Detect which cell encompasses the target text, then output its [x, y] center coordinate. 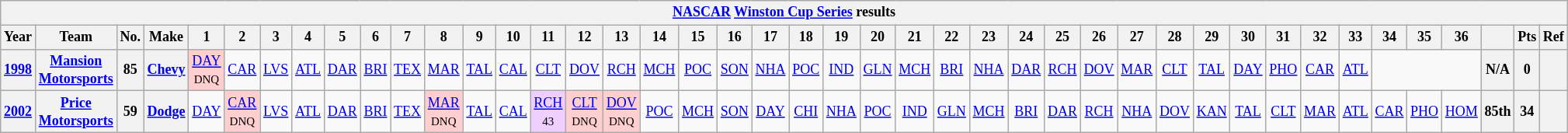
N/A [1497, 70]
RCH43 [548, 112]
DAYDNQ [207, 70]
HOM [1462, 112]
29 [1212, 37]
Pts [1527, 37]
24 [1027, 37]
CARDNQ [242, 112]
25 [1062, 37]
30 [1248, 37]
21 [915, 37]
5 [342, 37]
85 [130, 70]
10 [513, 37]
20 [878, 37]
15 [698, 37]
8 [443, 37]
1 [207, 37]
35 [1424, 37]
Ref [1554, 37]
3 [276, 37]
Chevy [166, 70]
22 [952, 37]
7 [408, 37]
CHI [806, 112]
DOVDNQ [621, 112]
CLTDNQ [585, 112]
27 [1137, 37]
2 [242, 37]
14 [659, 37]
Make [166, 37]
23 [989, 37]
13 [621, 37]
Mansion Motorsports [76, 70]
NASCAR Winston Cup Series results [784, 12]
17 [770, 37]
12 [585, 37]
9 [479, 37]
31 [1283, 37]
26 [1099, 37]
Team [76, 37]
19 [841, 37]
28 [1175, 37]
MARDNQ [443, 112]
59 [130, 112]
Dodge [166, 112]
Price Motorsports [76, 112]
0 [1527, 70]
KAN [1212, 112]
18 [806, 37]
6 [376, 37]
No. [130, 37]
1998 [19, 70]
33 [1355, 37]
85th [1497, 112]
16 [735, 37]
4 [308, 37]
Year [19, 37]
32 [1320, 37]
36 [1462, 37]
2002 [19, 112]
11 [548, 37]
